Pinpoint the cell where the given text exists, returning its (x, y) midpoint coordinate. 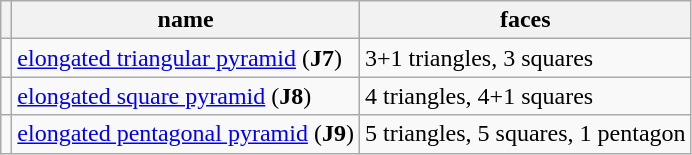
faces (525, 20)
elongated square pyramid (J8) (186, 96)
name (186, 20)
3+1 triangles, 3 squares (525, 58)
5 triangles, 5 squares, 1 pentagon (525, 134)
elongated pentagonal pyramid (J9) (186, 134)
4 triangles, 4+1 squares (525, 96)
elongated triangular pyramid (J7) (186, 58)
